Identify which cell holds the provided text, then report its [x, y] central coordinate. 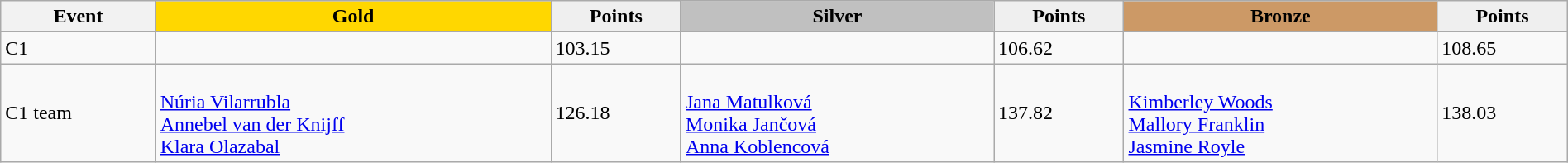
106.62 [1059, 48]
103.15 [615, 48]
Gold [353, 17]
Kimberley WoodsMallory FranklinJasmine Royle [1280, 113]
Event [78, 17]
Núria VilarrublaAnnebel van der KnijffKlara Olazabal [353, 113]
108.65 [1503, 48]
138.03 [1503, 113]
Silver [837, 17]
137.82 [1059, 113]
126.18 [615, 113]
C1 [78, 48]
C1 team [78, 113]
Bronze [1280, 17]
Jana MatulkováMonika JančováAnna Koblencová [837, 113]
